For the text-containing cell, return its midpoint in (x, y) coordinate format. 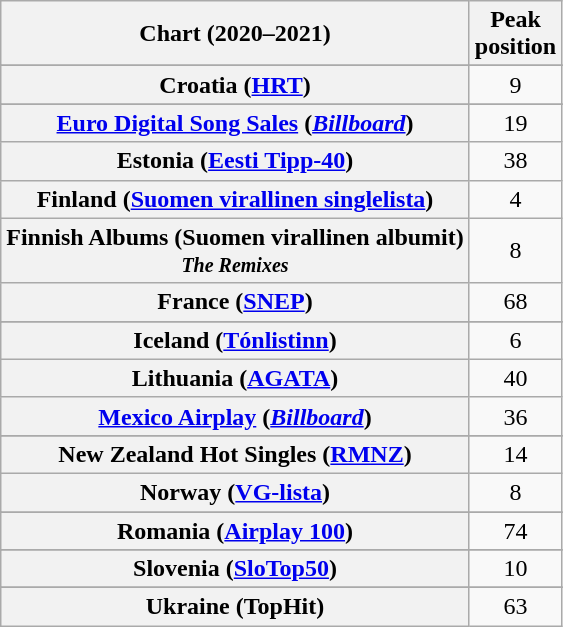
40 (515, 378)
4 (515, 199)
9 (515, 85)
19 (515, 123)
68 (515, 302)
Iceland (Tónlistinn) (236, 340)
France (SNEP) (236, 302)
38 (515, 161)
Chart (2020–2021) (236, 34)
Euro Digital Song Sales (Billboard) (236, 123)
10 (515, 569)
Peakposition (515, 34)
36 (515, 416)
14 (515, 454)
Lithuania (AGATA) (236, 378)
6 (515, 340)
Finnish Albums (Suomen virallinen albumit)The Remixes (236, 250)
Finland (Suomen virallinen singlelista) (236, 199)
Romania (Airplay 100) (236, 531)
Slovenia (SloTop50) (236, 569)
New Zealand Hot Singles (RMNZ) (236, 454)
Mexico Airplay (Billboard) (236, 416)
74 (515, 531)
63 (515, 607)
Estonia (Eesti Tipp-40) (236, 161)
Norway (VG-lista) (236, 492)
Ukraine (TopHit) (236, 607)
Croatia (HRT) (236, 85)
